Determine the [x, y] coordinate at the center of the cell enclosing the given text.  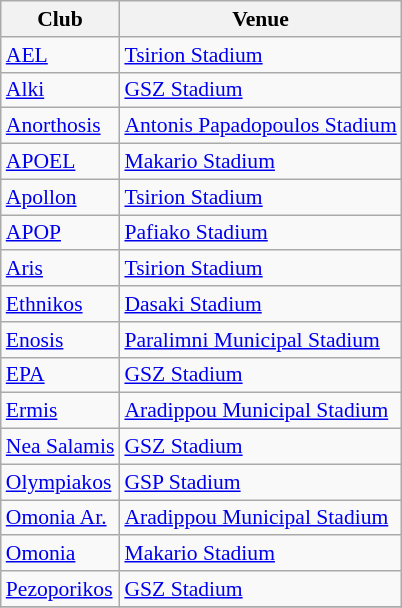
Alki [60, 90]
Apollon [60, 197]
Pafiako Stadium [260, 233]
Aris [60, 269]
AEL [60, 55]
Ermis [60, 411]
Antonis Papadopoulos Stadium [260, 126]
GSP Stadium [260, 482]
APOEL [60, 162]
Enosis [60, 340]
EPA [60, 375]
Nea Salamis [60, 447]
Anorthosis [60, 126]
Paralimni Municipal Stadium [260, 340]
Omonia [60, 554]
Pezoporikos [60, 589]
Venue [260, 19]
Omonia Ar. [60, 518]
Dasaki Stadium [260, 304]
APOP [60, 233]
Ethnikos [60, 304]
Olympiakos [60, 482]
Club [60, 19]
